Extract the [X, Y] coordinate from the center of the cell holding the provided text.  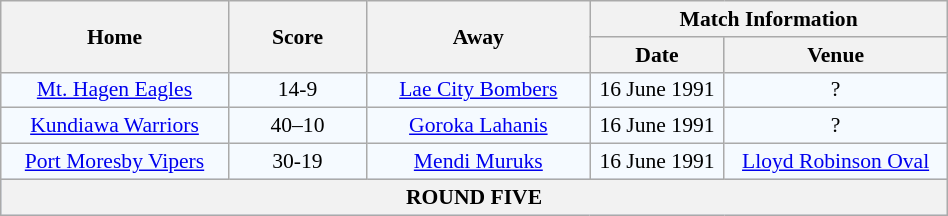
Lloyd Robinson Oval [836, 162]
Mendi Muruks [478, 162]
Kundiawa Warriors [114, 126]
Port Moresby Vipers [114, 162]
Date [657, 55]
ROUND FIVE [474, 197]
40–10 [297, 126]
Away [478, 36]
Mt. Hagen Eagles [114, 90]
Score [297, 36]
Venue [836, 55]
14-9 [297, 90]
Lae City Bombers [478, 90]
Match Information [768, 19]
Goroka Lahanis [478, 126]
Home [114, 36]
30-19 [297, 162]
